Scan for the cell matching the given text and deliver its (x, y) coordinate at center. 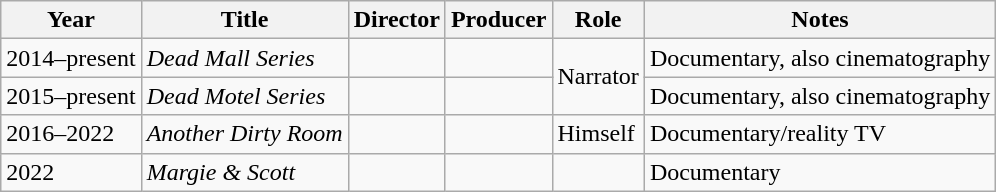
2016–2022 (71, 134)
Notes (820, 20)
Year (71, 20)
Himself (598, 134)
2015–present (71, 96)
Margie & Scott (244, 172)
Documentary (820, 172)
2022 (71, 172)
Another Dirty Room (244, 134)
Producer (498, 20)
Narrator (598, 77)
Role (598, 20)
2014–present (71, 58)
Director (396, 20)
Dead Mall Series (244, 58)
Title (244, 20)
Dead Motel Series (244, 96)
Documentary/reality TV (820, 134)
